Locate the cell with the specified text and output its (X, Y) center coordinate. 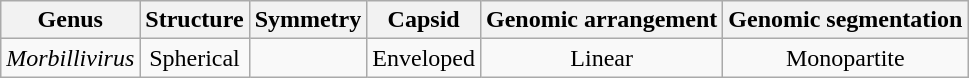
Capsid (424, 20)
Spherical (194, 58)
Morbillivirus (70, 58)
Genus (70, 20)
Linear (601, 58)
Structure (194, 20)
Symmetry (308, 20)
Genomic segmentation (846, 20)
Genomic arrangement (601, 20)
Monopartite (846, 58)
Enveloped (424, 58)
